Capture the cell that displays the provided text and extract its (X, Y) central coordinate. 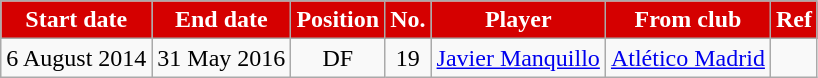
No. (408, 20)
Position (338, 20)
Start date (76, 20)
6 August 2014 (76, 58)
19 (408, 58)
Player (518, 20)
Javier Manquillo (518, 58)
Atlético Madrid (688, 58)
From club (688, 20)
Ref (794, 20)
31 May 2016 (222, 58)
DF (338, 58)
End date (222, 20)
